Determine the (x, y) coordinate at the center of the cell enclosing the given text.  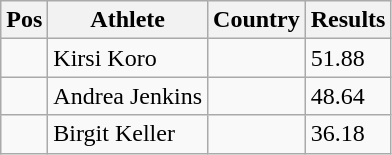
Country (257, 20)
Athlete (128, 20)
36.18 (348, 134)
Kirsi Koro (128, 58)
51.88 (348, 58)
Results (348, 20)
48.64 (348, 96)
Birgit Keller (128, 134)
Andrea Jenkins (128, 96)
Pos (24, 20)
